Find where the given text appears and provide that cell's center as (X, Y) coordinate. 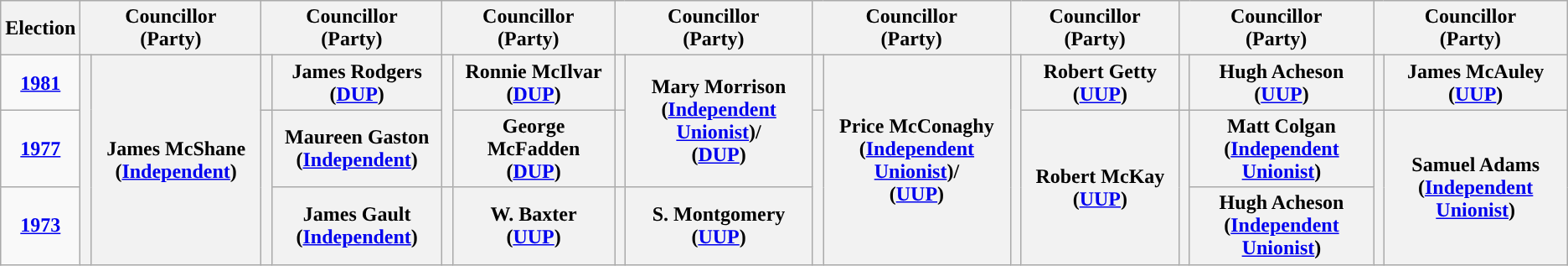
Price McConaghy (Independent Unionist)/ (UUP) (917, 159)
1977 (40, 149)
Election (40, 29)
George McFadden (DUP) (533, 149)
W. Baxter (UUP) (533, 226)
Mary Morrison (Independent Unionist)/ (DUP) (719, 121)
Maureen Gaston (Independent) (357, 149)
James Rodgers (DUP) (357, 82)
James McAuley (UUP) (1476, 82)
James McShane (Independent) (176, 159)
Robert Getty (UUP) (1101, 82)
1973 (40, 226)
Ronnie McIlvar (DUP) (533, 82)
S. Montgomery (UUP) (719, 226)
Robert McKay (UUP) (1101, 187)
Hugh Acheson (UUP) (1282, 82)
Matt Colgan (Independent Unionist) (1282, 149)
James Gault (Independent) (357, 226)
1981 (40, 82)
Hugh Acheson (Independent Unionist) (1282, 226)
Samuel Adams (Independent Unionist) (1476, 187)
